Capture the cell that displays the provided text and extract its [X, Y] central coordinate. 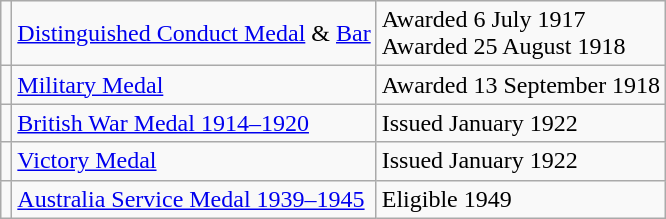
Victory Medal [194, 161]
Distinguished Conduct Medal & Bar [194, 34]
Awarded 13 September 1918 [520, 85]
Australia Service Medal 1939–1945 [194, 199]
Eligible 1949 [520, 199]
Awarded 6 July 1917Awarded 25 August 1918 [520, 34]
Military Medal [194, 85]
British War Medal 1914–1920 [194, 123]
